Output the [X, Y] coordinate of the center of the cell containing the given text.  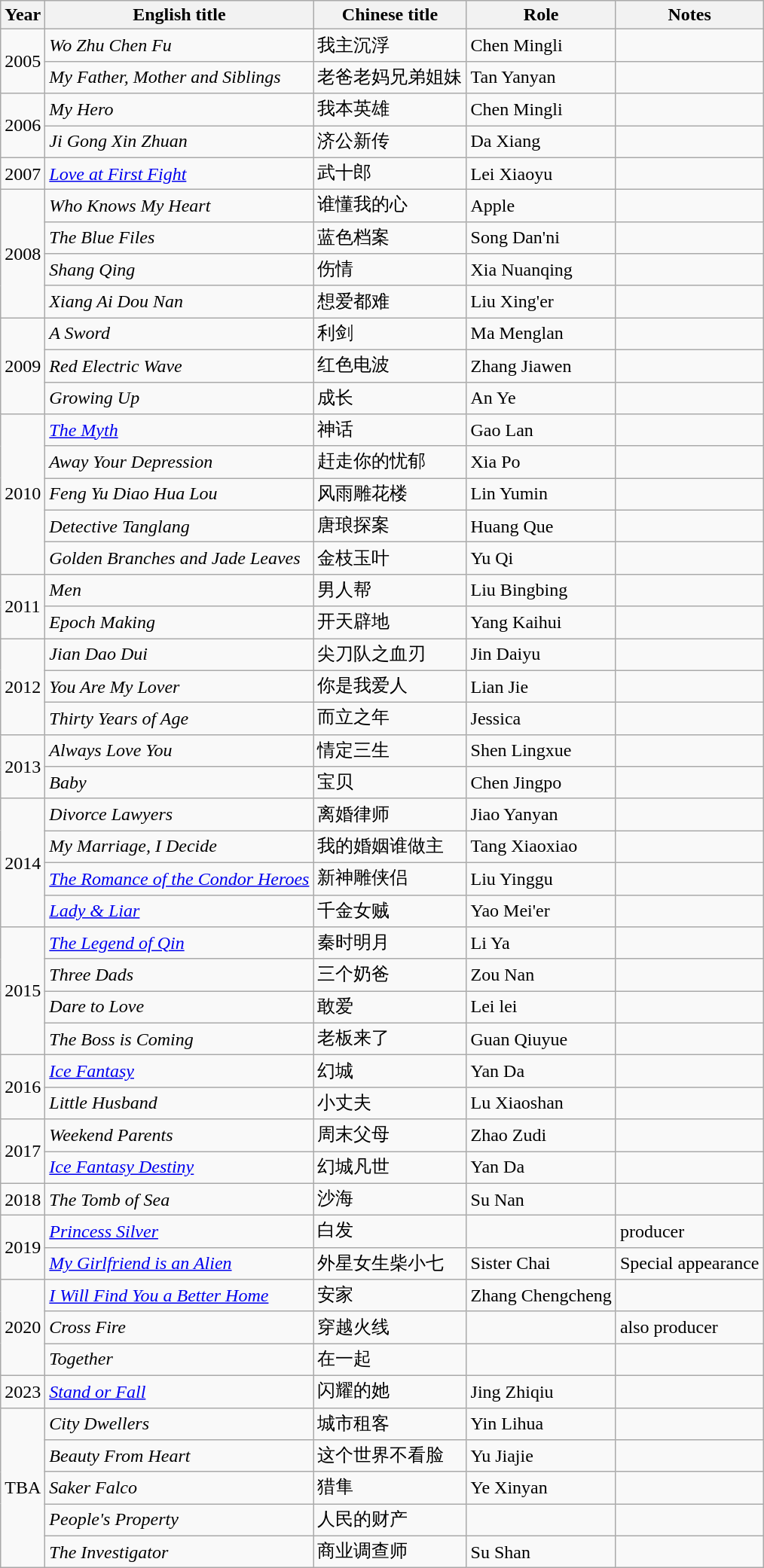
2019 [23, 1247]
The Romance of the Condor Heroes [179, 878]
Xia Po [541, 462]
The Myth [179, 431]
商业调查师 [390, 1551]
成长 [390, 398]
2017 [23, 1151]
幻城凡世 [390, 1167]
你是我爱人 [390, 687]
Lei Xiaoyu [541, 173]
You Are My Lover [179, 687]
Dare to Love [179, 1008]
Chinese title [390, 15]
Li Ya [541, 943]
A Sword [179, 334]
宝贝 [390, 783]
Lu Xiaoshan [541, 1103]
神话 [390, 431]
男人帮 [390, 590]
猎隼 [390, 1488]
Xia Nuanqing [541, 270]
我的婚姻谁做主 [390, 847]
2014 [23, 862]
Red Electric Wave [179, 366]
2016 [23, 1088]
济公新传 [390, 142]
Shang Qing [179, 270]
这个世界不看脸 [390, 1457]
Su Nan [541, 1199]
Liu Bingbing [541, 590]
Zhang Chengcheng [541, 1295]
Love at First Fight [179, 173]
Princess Silver [179, 1232]
沙海 [390, 1199]
Liu Xing'er [541, 301]
Golden Branches and Jade Leaves [179, 559]
Who Knows My Heart [179, 206]
Thirty Years of Age [179, 718]
City Dwellers [179, 1423]
Sister Chai [541, 1264]
Liu Yinggu [541, 878]
Cross Fire [179, 1327]
Epoch Making [179, 622]
Huang Que [541, 526]
Ice Fantasy Destiny [179, 1167]
My Girlfriend is an Alien [179, 1264]
周末父母 [390, 1136]
Saker Falco [179, 1488]
Always Love You [179, 750]
Jiao Yanyan [541, 815]
Jessica [541, 718]
而立之年 [390, 718]
尖刀队之血刃 [390, 655]
我本英雄 [390, 110]
Tan Yanyan [541, 77]
Ma Menglan [541, 334]
People's Property [179, 1520]
Gao Lan [541, 431]
Guan Qiuyue [541, 1039]
武十郎 [390, 173]
红色电波 [390, 366]
Jin Daiyu [541, 655]
风雨雕花楼 [390, 494]
2012 [23, 687]
人民的财产 [390, 1520]
Role [541, 15]
谁懂我的心 [390, 206]
安家 [390, 1295]
新神雕侠侣 [390, 878]
城市租客 [390, 1423]
赶走你的忧郁 [390, 462]
Baby [179, 783]
Jing Zhiqiu [541, 1392]
金枝玉叶 [390, 559]
My Hero [179, 110]
穿越火线 [390, 1327]
2015 [23, 991]
Ji Gong Xin Zhuan [179, 142]
I Will Find You a Better Home [179, 1295]
Together [179, 1360]
Yin Lihua [541, 1423]
Tang Xiaoxiao [541, 847]
老爸老妈兄弟姐妹 [390, 77]
Special appearance [689, 1264]
白发 [390, 1232]
在一起 [390, 1360]
2023 [23, 1392]
My Father, Mother and Siblings [179, 77]
Yu Jiajie [541, 1457]
秦时明月 [390, 943]
Three Dads [179, 975]
Shen Lingxue [541, 750]
Zhang Jiawen [541, 366]
外星女生柴小七 [390, 1264]
Lin Yumin [541, 494]
老板来了 [390, 1039]
2013 [23, 767]
Divorce Lawyers [179, 815]
The Legend of Qin [179, 943]
离婚律师 [390, 815]
想爱都难 [390, 301]
Feng Yu Diao Hua Lou [179, 494]
2009 [23, 366]
伤情 [390, 270]
Apple [541, 206]
Zou Nan [541, 975]
利剑 [390, 334]
Lei lei [541, 1008]
My Marriage, I Decide [179, 847]
Ye Xinyan [541, 1488]
2006 [23, 125]
开天辟地 [390, 622]
Men [179, 590]
Lady & Liar [179, 911]
情定三生 [390, 750]
An Ye [541, 398]
English title [179, 15]
蓝色档案 [390, 238]
Da Xiang [541, 142]
The Tomb of Sea [179, 1199]
Away Your Depression [179, 462]
also producer [689, 1327]
幻城 [390, 1071]
Year [23, 15]
Stand or Fall [179, 1392]
The Blue Files [179, 238]
Xiang Ai Dou Nan [179, 301]
Yao Mei'er [541, 911]
2010 [23, 494]
我主沉浮 [390, 45]
Weekend Parents [179, 1136]
Su Shan [541, 1551]
Yu Qi [541, 559]
闪耀的她 [390, 1392]
Growing Up [179, 398]
The Investigator [179, 1551]
TBA [23, 1488]
2018 [23, 1199]
小丈夫 [390, 1103]
The Boss is Coming [179, 1039]
Jian Dao Dui [179, 655]
Wo Zhu Chen Fu [179, 45]
Lian Jie [541, 687]
Yang Kaihui [541, 622]
千金女贼 [390, 911]
唐琅探案 [390, 526]
2005 [23, 62]
2007 [23, 173]
2011 [23, 606]
Zhao Zudi [541, 1136]
Detective Tanglang [179, 526]
Notes [689, 15]
Little Husband [179, 1103]
Chen Jingpo [541, 783]
Ice Fantasy [179, 1071]
敢爱 [390, 1008]
三个奶爸 [390, 975]
producer [689, 1232]
Beauty From Heart [179, 1457]
2020 [23, 1328]
Song Dan'ni [541, 238]
2008 [23, 254]
